Identify which cell holds the provided text, then report its [X, Y] central coordinate. 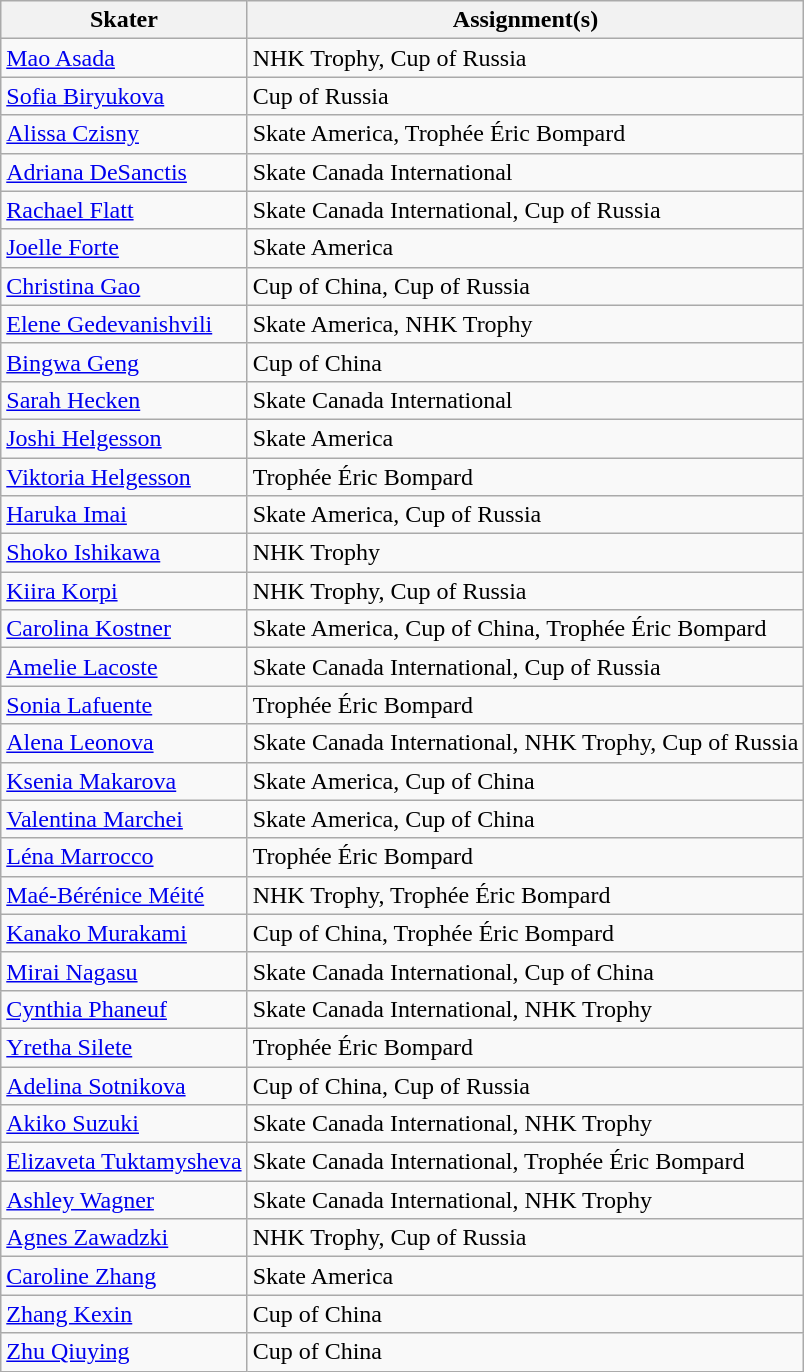
Carolina Kostner [124, 629]
Joshi Helgesson [124, 438]
Sofia Biryukova [124, 96]
Cynthia Phaneuf [124, 1009]
Zhang Kexin [124, 1314]
Mirai Nagasu [124, 971]
Kanako Murakami [124, 933]
Skate Canada International, Cup of China [526, 971]
Maé-Bérénice Méité [124, 895]
NHK Trophy, Trophée Éric Bompard [526, 895]
Shoko Ishikawa [124, 553]
Skate America, Cup of China, Trophée Éric Bompard [526, 629]
Viktoria Helgesson [124, 477]
Assignment(s) [526, 20]
Bingwa Geng [124, 362]
Sarah Hecken [124, 400]
Ksenia Makarova [124, 781]
Christina Gao [124, 286]
NHK Trophy [526, 553]
Mao Asada [124, 58]
Alissa Czisny [124, 134]
Elene Gedevanishvili [124, 324]
Alena Leonova [124, 743]
Adriana DeSanctis [124, 172]
Skate Canada International, NHK Trophy, Cup of Russia [526, 743]
Valentina Marchei [124, 819]
Agnes Zawadzki [124, 1238]
Skate Canada International, Trophée Éric Bompard [526, 1162]
Léna Marrocco [124, 857]
Yretha Silete [124, 1047]
Skate America, NHK Trophy [526, 324]
Caroline Zhang [124, 1276]
Joelle Forte [124, 248]
Ashley Wagner [124, 1200]
Skate America, Cup of Russia [526, 515]
Adelina Sotnikova [124, 1085]
Cup of Russia [526, 96]
Sonia Lafuente [124, 705]
Haruka Imai [124, 515]
Zhu Qiuying [124, 1352]
Skate America, Trophée Éric Bompard [526, 134]
Kiira Korpi [124, 591]
Rachael Flatt [124, 210]
Elizaveta Tuktamysheva [124, 1162]
Amelie Lacoste [124, 667]
Cup of China, Trophée Éric Bompard [526, 933]
Akiko Suzuki [124, 1124]
Skater [124, 20]
